Pinpoint the cell where the given text exists, returning its [X, Y] midpoint coordinate. 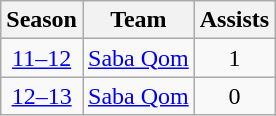
Season [42, 20]
12–13 [42, 96]
Team [138, 20]
1 [234, 58]
0 [234, 96]
11–12 [42, 58]
Assists [234, 20]
